Search for the cell housing the specified text and yield its (x, y) center coordinate. 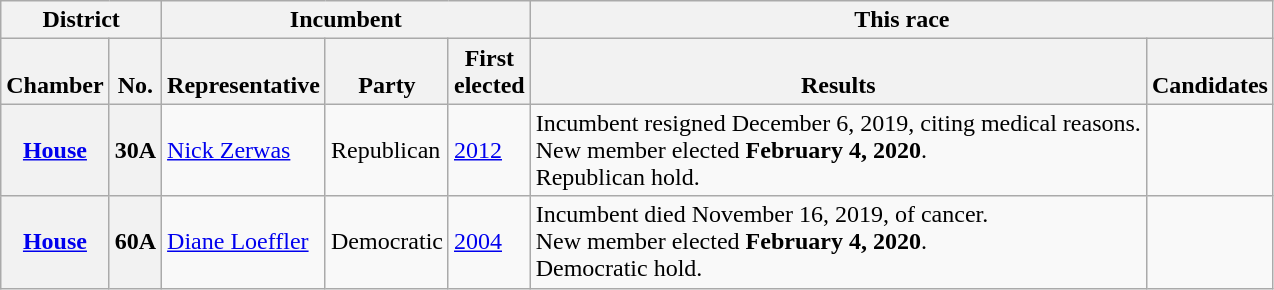
Incumbent resigned December 6, 2019, citing medical reasons.New member elected February 4, 2020.Republican hold. (838, 150)
Results (838, 72)
Nick Zerwas (244, 150)
Party (386, 72)
Republican (386, 150)
Representative (244, 72)
60A (135, 242)
No. (135, 72)
Incumbent died November 16, 2019, of cancer.New member elected February 4, 2020.Democratic hold. (838, 242)
Diane Loeffler (244, 242)
District (82, 20)
2012 (489, 150)
Chamber (55, 72)
Democratic (386, 242)
2004 (489, 242)
Incumbent (346, 20)
Candidates (1210, 72)
30A (135, 150)
Firstelected (489, 72)
This race (902, 20)
